Provide the (X, Y) coordinate of the cell's center where the given text is located.  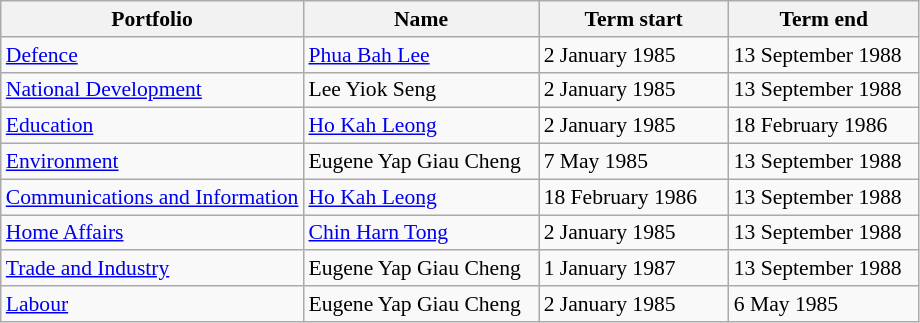
Communications and Information (152, 197)
Education (152, 126)
Defence (152, 55)
Term start (634, 19)
Portfolio (152, 19)
Phua Bah Lee (420, 55)
1 January 1987 (634, 269)
Lee Yiok Seng (420, 90)
Labour (152, 304)
Environment (152, 162)
Name (420, 19)
Chin Harn Tong (420, 233)
6 May 1985 (824, 304)
Trade and Industry (152, 269)
7 May 1985 (634, 162)
Home Affairs (152, 233)
Term end (824, 19)
National Development (152, 90)
